Output the [x, y] coordinate of the center of the cell containing the given text.  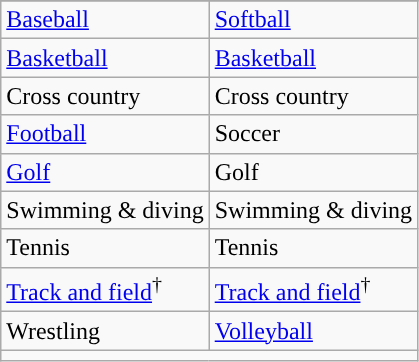
Soccer [313, 134]
Softball [313, 20]
Volleyball [313, 331]
Football [105, 134]
Wrestling [105, 331]
Baseball [105, 20]
